Search for the cell housing the specified text and yield its (X, Y) center coordinate. 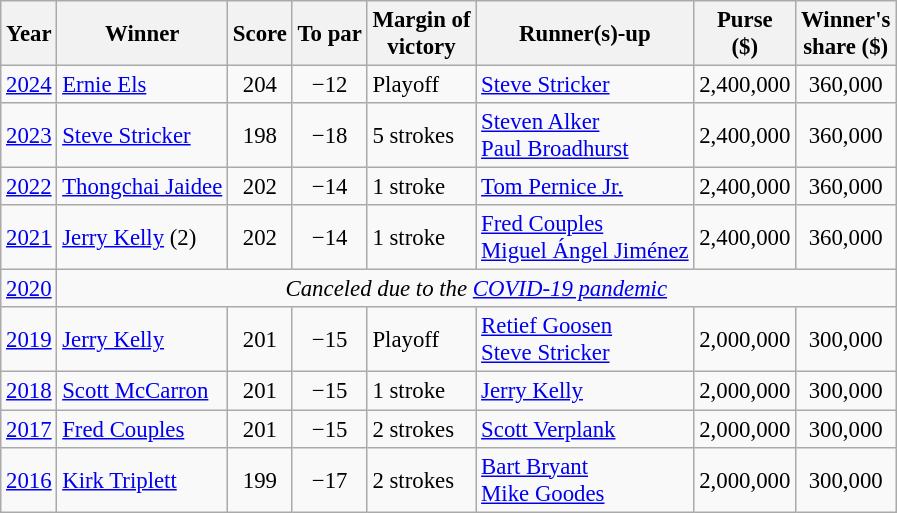
Scott Verplank (585, 429)
Winner'sshare ($) (846, 34)
Canceled due to the COVID-19 pandemic (476, 289)
Score (260, 34)
Jerry Kelly (2) (142, 238)
Runner(s)-up (585, 34)
2020 (29, 289)
2023 (29, 136)
Bart Bryant Mike Goodes (585, 480)
To par (330, 34)
Tom Pernice Jr. (585, 187)
199 (260, 480)
204 (260, 85)
Margin ofvictory (422, 34)
2021 (29, 238)
2024 (29, 85)
Year (29, 34)
Ernie Els (142, 85)
−17 (330, 480)
2019 (29, 340)
Winner (142, 34)
2022 (29, 187)
Retief Goosen Steve Stricker (585, 340)
2017 (29, 429)
Purse($) (745, 34)
Thongchai Jaidee (142, 187)
Steven Alker Paul Broadhurst (585, 136)
Scott McCarron (142, 391)
5 strokes (422, 136)
−12 (330, 85)
2016 (29, 480)
Fred Couples (142, 429)
2018 (29, 391)
198 (260, 136)
Kirk Triplett (142, 480)
Fred Couples Miguel Ángel Jiménez (585, 238)
−18 (330, 136)
